Find where the given text appears and provide that cell's center as (x, y) coordinate. 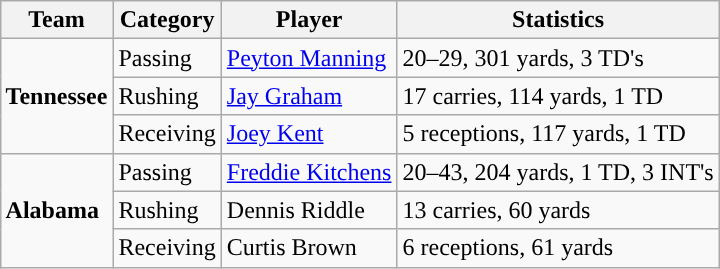
Statistics (558, 20)
17 carries, 114 yards, 1 TD (558, 96)
Freddie Kitchens (309, 172)
Tennessee (56, 96)
5 receptions, 117 yards, 1 TD (558, 134)
Joey Kent (309, 134)
Dennis Riddle (309, 210)
Peyton Manning (309, 58)
Alabama (56, 210)
20–43, 204 yards, 1 TD, 3 INT's (558, 172)
Player (309, 20)
Category (167, 20)
Jay Graham (309, 96)
Team (56, 20)
Curtis Brown (309, 248)
6 receptions, 61 yards (558, 248)
13 carries, 60 yards (558, 210)
20–29, 301 yards, 3 TD's (558, 58)
